Capture the cell that displays the provided text and extract its (x, y) central coordinate. 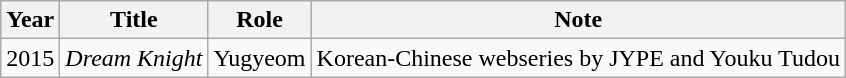
Korean-Chinese webseries by JYPE and Youku Tudou (578, 58)
Title (134, 20)
Role (260, 20)
Dream Knight (134, 58)
2015 (30, 58)
Year (30, 20)
Yugyeom (260, 58)
Note (578, 20)
